Pinpoint the cell where the given text exists, returning its [X, Y] midpoint coordinate. 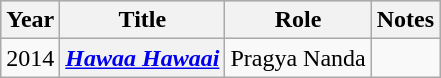
Pragya Nanda [298, 58]
Year [30, 20]
Hawaa Hawaai [142, 58]
Title [142, 20]
Role [298, 20]
Notes [405, 20]
2014 [30, 58]
